Pinpoint the cell where the given text exists, returning its [X, Y] midpoint coordinate. 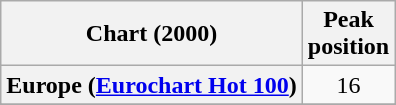
Chart (2000) [152, 34]
Peakposition [348, 34]
Europe (Eurochart Hot 100) [152, 85]
16 [348, 85]
